Provide the [x, y] coordinate of the cell's center where the given text is located.  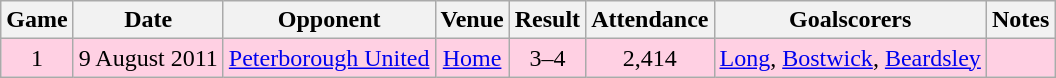
Venue [472, 20]
Result [547, 20]
2,414 [650, 58]
Home [472, 58]
Notes [1020, 20]
3–4 [547, 58]
Game [37, 20]
Long, Bostwick, Beardsley [850, 58]
Date [148, 20]
Peterborough United [329, 58]
Goalscorers [850, 20]
1 [37, 58]
Opponent [329, 20]
9 August 2011 [148, 58]
Attendance [650, 20]
